Return the [x, y] coordinate for the center point of the cell that contains the specified text.  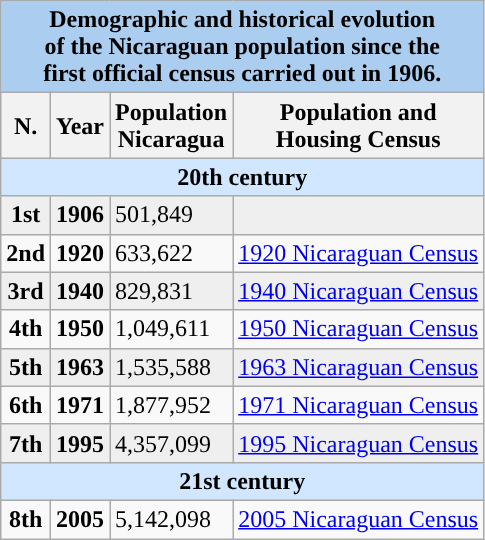
1,049,611 [172, 329]
1971 [80, 405]
6th [26, 405]
1995 [80, 443]
4th [26, 329]
633,622 [172, 253]
N. [26, 126]
1971 Nicaraguan Census [358, 405]
829,831 [172, 291]
20th century [242, 177]
1920 [80, 253]
21st century [242, 481]
1995 Nicaraguan Census [358, 443]
Demographic and historical evolution of the Nicaraguan population since the first official census carried out in 1906. [242, 47]
1906 [80, 215]
2005 Nicaraguan Census [358, 519]
3rd [26, 291]
501,849 [172, 215]
5th [26, 367]
2nd [26, 253]
4,357,099 [172, 443]
1940 [80, 291]
1950 Nicaraguan Census [358, 329]
1950 [80, 329]
2005 [80, 519]
8th [26, 519]
Year [80, 126]
PopulationNicaragua [172, 126]
1,877,952 [172, 405]
1963 [80, 367]
1920 Nicaraguan Census [358, 253]
1940 Nicaraguan Census [358, 291]
1,535,588 [172, 367]
1963 Nicaraguan Census [358, 367]
5,142,098 [172, 519]
Population and Housing Census [358, 126]
7th [26, 443]
1st [26, 215]
